Identify which cell holds the provided text, then report its [X, Y] central coordinate. 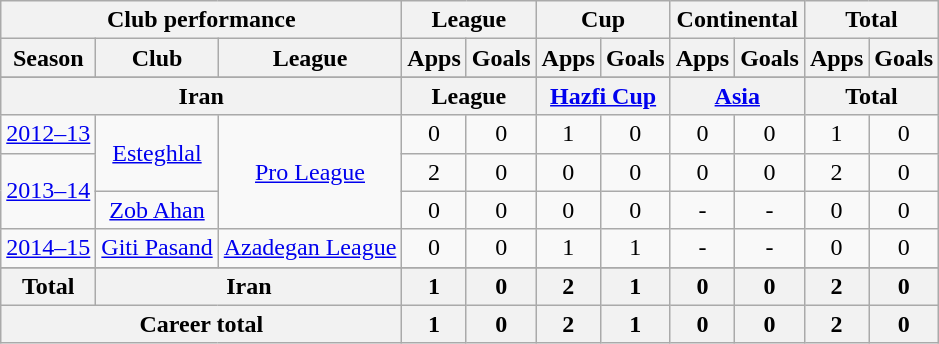
Club [157, 58]
Giti Pasand [157, 248]
Hazfi Cup [603, 96]
Pro League [310, 172]
2012–13 [48, 134]
Club performance [202, 20]
Continental [737, 20]
Asia [737, 96]
Career total [202, 324]
Cup [603, 20]
Season [48, 58]
2014–15 [48, 248]
2013–14 [48, 191]
Esteghlal [157, 153]
Azadegan League [310, 248]
Zob Ahan [157, 210]
